Extract the [x, y] coordinate from the center of the cell holding the provided text.  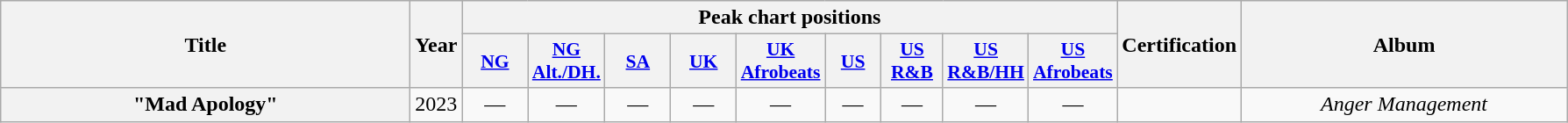
NGAlt./DH. [567, 61]
"Mad Apology" [205, 105]
US [853, 61]
UK [703, 61]
SA [638, 61]
Title [205, 44]
USR&B/HH [986, 61]
Peak chart positions [789, 18]
2023 [437, 105]
Album [1405, 44]
USR&B [912, 61]
Anger Management [1405, 105]
USAfrobeats [1073, 61]
UKAfrobeats [780, 61]
Year [437, 44]
NG [495, 61]
Certification [1180, 44]
